Locate the cell with the specified text and output its [X, Y] center coordinate. 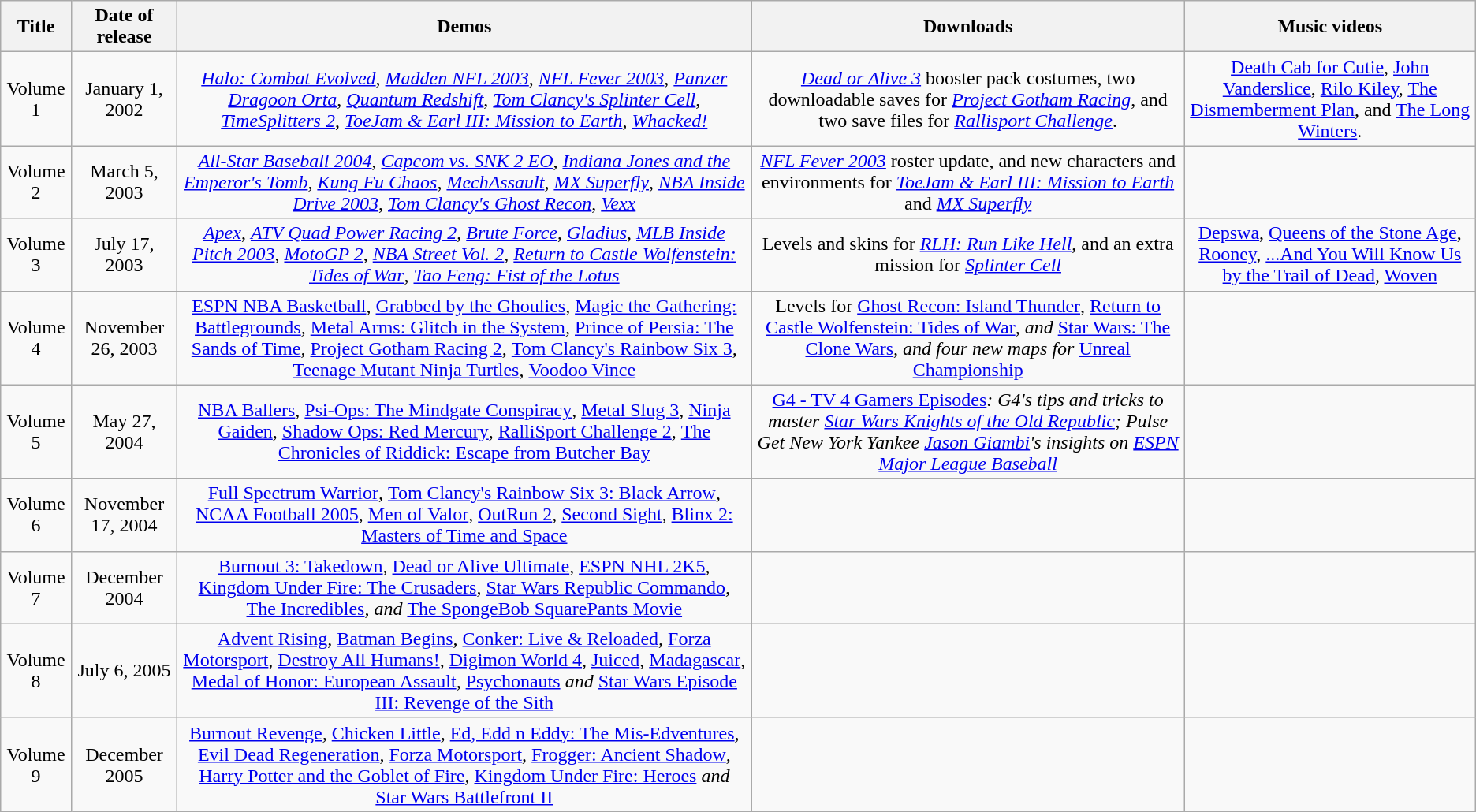
Downloads [968, 27]
November 26, 2003 [124, 337]
Depswa, Queens of the Stone Age, Rooney, ...And You Will Know Us by the Trail of Dead, Woven [1329, 255]
December 2004 [124, 587]
December 2005 [124, 765]
January 1, 2002 [124, 99]
July 17, 2003 [124, 255]
Date of release [124, 27]
Volume 9 [36, 765]
Death Cab for Cutie, John Vanderslice, Rilo Kiley, The Dismemberment Plan, and The Long Winters. [1329, 99]
July 6, 2005 [124, 670]
Volume 7 [36, 587]
Demos [464, 27]
Volume 4 [36, 337]
Volume 6 [36, 515]
Dead or Alive 3 booster pack costumes, two downloadable saves for Project Gotham Racing, and two save files for Rallisport Challenge. [968, 99]
May 27, 2004 [124, 432]
Title [36, 27]
NFL Fever 2003 roster update, and new characters and environments for ToeJam & Earl III: Mission to Earth and MX Superfly [968, 182]
Volume 5 [36, 432]
Music videos [1329, 27]
Levels and skins for RLH: Run Like Hell, and an extra mission for Splinter Cell [968, 255]
Volume 1 [36, 99]
Volume 2 [36, 182]
Volume 3 [36, 255]
Volume 8 [36, 670]
November 17, 2004 [124, 515]
March 5, 2003 [124, 182]
